Determine the [x, y] coordinate at the center of the cell enclosing the given text.  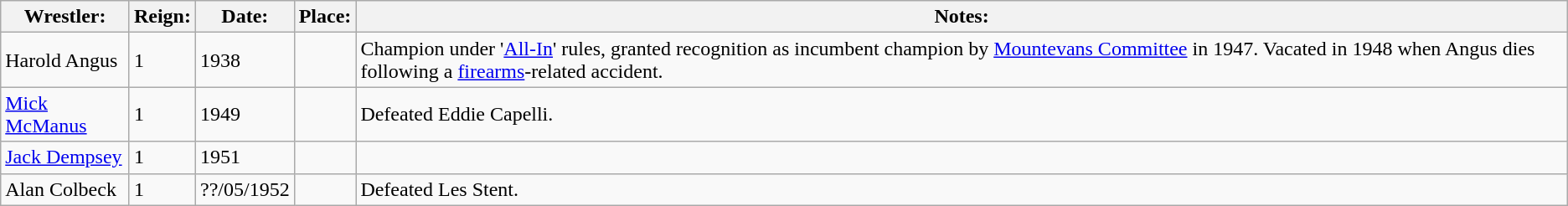
1951 [245, 157]
Reign: [162, 17]
Defeated Les Stent. [962, 189]
??/05/1952 [245, 189]
1949 [245, 114]
Place: [325, 17]
Harold Angus [65, 60]
Date: [245, 17]
Wrestler: [65, 17]
Jack Dempsey [65, 157]
Notes: [962, 17]
1938 [245, 60]
Alan Colbeck [65, 189]
Defeated Eddie Capelli. [962, 114]
Mick McManus [65, 114]
